Extract the (X, Y) coordinate from the center of the cell holding the provided text.  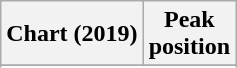
Peakposition (189, 34)
Chart (2019) (72, 34)
